Provide the [x, y] coordinate of the cell's center where the given text is located.  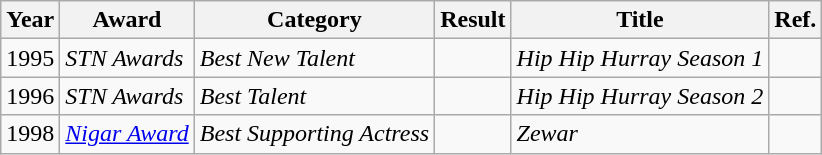
Best New Talent [314, 58]
Result [473, 20]
Ref. [796, 20]
Best Supporting Actress [314, 134]
Year [30, 20]
Category [314, 20]
Award [127, 20]
Zewar [640, 134]
Best Talent [314, 96]
Nigar Award [127, 134]
1998 [30, 134]
Hip Hip Hurray Season 1 [640, 58]
1995 [30, 58]
1996 [30, 96]
Title [640, 20]
Hip Hip Hurray Season 2 [640, 96]
